Scan for the cell matching the given text and deliver its (x, y) coordinate at center. 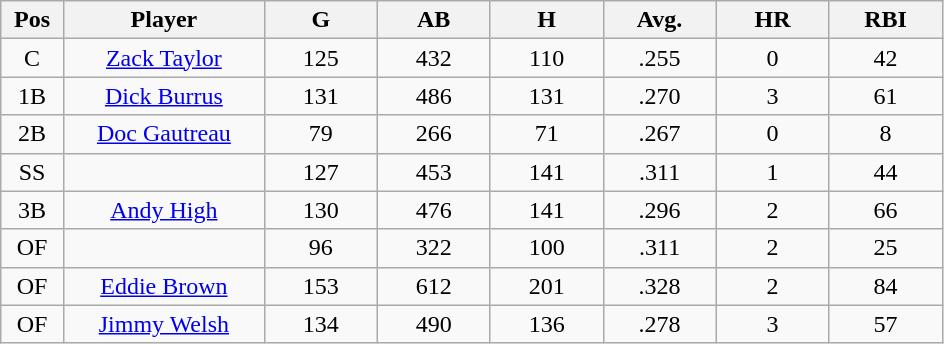
127 (320, 172)
476 (434, 210)
8 (886, 134)
Avg. (660, 20)
84 (886, 286)
1 (772, 172)
266 (434, 134)
Andy High (164, 210)
Player (164, 20)
66 (886, 210)
.278 (660, 324)
453 (434, 172)
153 (320, 286)
201 (546, 286)
42 (886, 58)
490 (434, 324)
Dick Burrus (164, 96)
486 (434, 96)
61 (886, 96)
Pos (32, 20)
136 (546, 324)
432 (434, 58)
125 (320, 58)
1B (32, 96)
.267 (660, 134)
3B (32, 210)
SS (32, 172)
79 (320, 134)
322 (434, 248)
57 (886, 324)
44 (886, 172)
Eddie Brown (164, 286)
.328 (660, 286)
.296 (660, 210)
H (546, 20)
.255 (660, 58)
G (320, 20)
HR (772, 20)
612 (434, 286)
96 (320, 248)
RBI (886, 20)
71 (546, 134)
C (32, 58)
25 (886, 248)
2B (32, 134)
100 (546, 248)
134 (320, 324)
Doc Gautreau (164, 134)
Jimmy Welsh (164, 324)
Zack Taylor (164, 58)
AB (434, 20)
.270 (660, 96)
110 (546, 58)
130 (320, 210)
